For the text-containing cell, return its midpoint in [x, y] coordinate format. 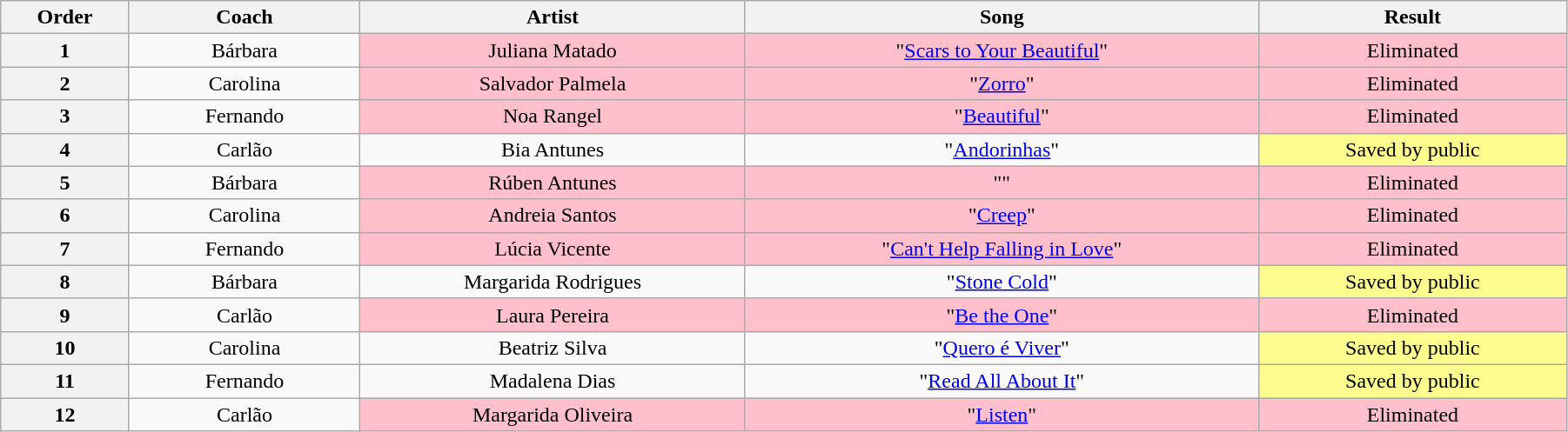
8 [64, 282]
Beatriz Silva [553, 348]
"Read All About It" [1002, 381]
Coach [245, 17]
Lúcia Vicente [553, 249]
"Listen" [1002, 415]
"Can't Help Falling in Love" [1002, 249]
Salvador Palmela [553, 83]
"Andorinhas" [1002, 150]
Andreia Santos [553, 216]
11 [64, 381]
5 [64, 183]
"Stone Cold" [1002, 282]
Rúben Antunes [553, 183]
10 [64, 348]
2 [64, 83]
6 [64, 216]
9 [64, 315]
Margarida Rodrigues [553, 282]
Order [64, 17]
12 [64, 415]
Artist [553, 17]
"Beautiful" [1002, 116]
Bia Antunes [553, 150]
Madalena Dias [553, 381]
Noa Rangel [553, 116]
"Scars to Your Beautiful" [1002, 50]
7 [64, 249]
Laura Pereira [553, 315]
Juliana Matado [553, 50]
Margarida Oliveira [553, 415]
"Be the One" [1002, 315]
4 [64, 150]
"Creep" [1002, 216]
1 [64, 50]
3 [64, 116]
"Quero é Viver" [1002, 348]
Song [1002, 17]
"Zorro" [1002, 83]
Result [1412, 17]
"" [1002, 183]
